Search for the cell housing the specified text and yield its (X, Y) center coordinate. 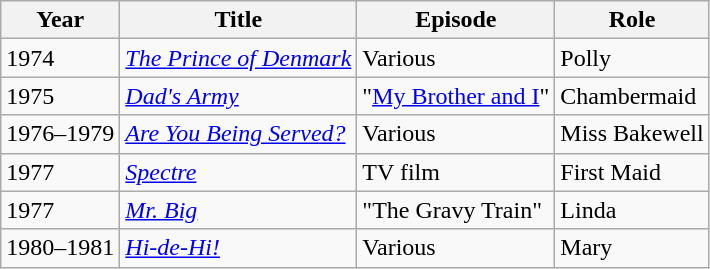
Spectre (238, 172)
TV film (456, 172)
Hi-de-Hi! (238, 248)
Year (60, 20)
Mary (632, 248)
1975 (60, 96)
1974 (60, 58)
Role (632, 20)
Are You Being Served? (238, 134)
The Prince of Denmark (238, 58)
Polly (632, 58)
Dad's Army (238, 96)
1976–1979 (60, 134)
Chambermaid (632, 96)
Miss Bakewell (632, 134)
Episode (456, 20)
Linda (632, 210)
Title (238, 20)
Mr. Big (238, 210)
"My Brother and I" (456, 96)
First Maid (632, 172)
1980–1981 (60, 248)
"The Gravy Train" (456, 210)
